Scan for the cell matching the given text and deliver its (X, Y) coordinate at center. 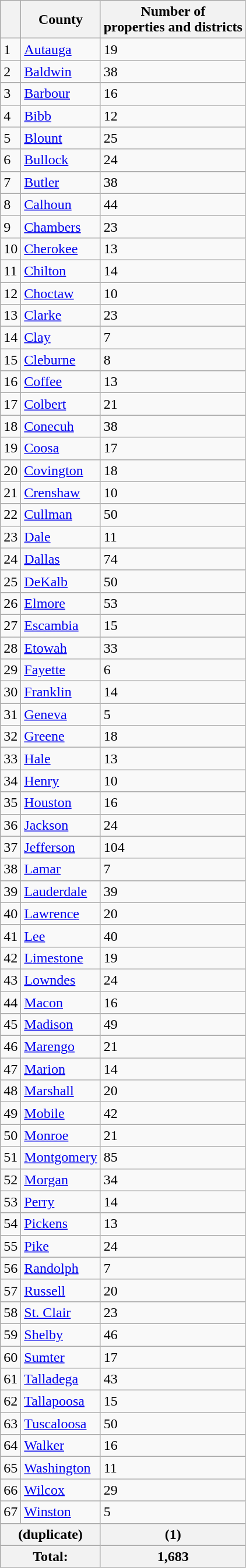
57 (10, 1290)
Marion (61, 1069)
Clarke (61, 316)
Etowah (61, 648)
St. Clair (61, 1312)
Randolph (61, 1268)
Lawrence (61, 914)
Escambia (61, 625)
74 (173, 559)
Lauderdale (61, 891)
Covington (61, 470)
85 (173, 1158)
Lamar (61, 869)
104 (173, 847)
Perry (61, 1202)
64 (10, 1446)
Winston (61, 1512)
9 (10, 226)
Number ofproperties and districts (173, 20)
Colbert (61, 404)
Sumter (61, 1357)
Wilcox (61, 1490)
Lowndes (61, 980)
58 (10, 1312)
Marshall (61, 1091)
54 (10, 1224)
1,683 (173, 1556)
Crenshaw (61, 493)
Barbour (61, 94)
65 (10, 1468)
4 (10, 116)
Montgomery (61, 1158)
Coffee (61, 382)
Jefferson (61, 847)
Monroe (61, 1135)
Henry (61, 781)
Cleburne (61, 360)
Choctaw (61, 293)
28 (10, 648)
Bullock (61, 160)
Pike (61, 1246)
66 (10, 1490)
Coosa (61, 448)
67 (10, 1512)
Greene (61, 737)
(duplicate) (50, 1534)
31 (10, 714)
26 (10, 603)
63 (10, 1424)
Dallas (61, 559)
(1) (173, 1534)
Pickens (61, 1224)
Fayette (61, 670)
2 (10, 72)
52 (10, 1180)
32 (10, 737)
Tuscaloosa (61, 1424)
45 (10, 1025)
Dale (61, 537)
DeKalb (61, 581)
Tallapoosa (61, 1401)
Franklin (61, 692)
Jackson (61, 825)
Chambers (61, 226)
County (61, 20)
47 (10, 1069)
Autauga (61, 49)
Butler (61, 182)
Total: (50, 1556)
Clay (61, 338)
Chilton (61, 271)
Mobile (61, 1113)
22 (10, 515)
41 (10, 936)
Marengo (61, 1047)
Blount (61, 138)
35 (10, 803)
Macon (61, 1002)
37 (10, 847)
48 (10, 1091)
51 (10, 1158)
Limestone (61, 958)
Bibb (61, 116)
56 (10, 1268)
59 (10, 1335)
Cullman (61, 515)
Talladega (61, 1379)
Cherokee (61, 249)
Baldwin (61, 72)
36 (10, 825)
Conecuh (61, 426)
Walker (61, 1446)
55 (10, 1246)
Morgan (61, 1180)
Russell (61, 1290)
Hale (61, 759)
3 (10, 94)
Houston (61, 803)
Calhoun (61, 204)
60 (10, 1357)
1 (10, 49)
Shelby (61, 1335)
Washington (61, 1468)
27 (10, 625)
Geneva (61, 714)
Madison (61, 1025)
30 (10, 692)
62 (10, 1401)
Lee (61, 936)
61 (10, 1379)
Elmore (61, 603)
